For the text-containing cell, return its midpoint in [x, y] coordinate format. 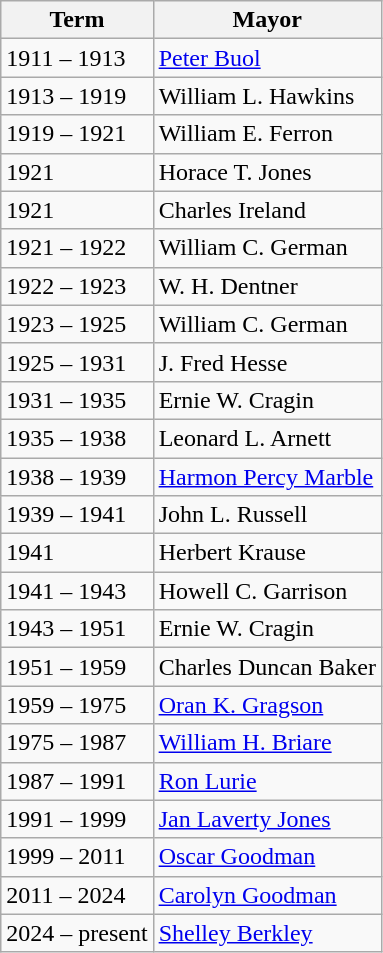
1935 – 1938 [77, 438]
1938 – 1939 [77, 477]
Leonard L. Arnett [267, 438]
Shelley Berkley [267, 933]
1931 – 1935 [77, 400]
1923 – 1925 [77, 324]
Harmon Percy Marble [267, 477]
1913 – 1919 [77, 96]
Howell C. Garrison [267, 591]
2024 – present [77, 933]
Charles Ireland [267, 210]
William H. Briare [267, 743]
Oscar Goodman [267, 857]
1921 – 1922 [77, 248]
1959 – 1975 [77, 705]
1951 – 1959 [77, 667]
William L. Hawkins [267, 96]
J. Fred Hesse [267, 362]
1925 – 1931 [77, 362]
Ron Lurie [267, 781]
1911 – 1913 [77, 58]
2011 – 2024 [77, 895]
William E. Ferron [267, 134]
1943 – 1951 [77, 629]
1941 [77, 553]
W. H. Dentner [267, 286]
Jan Laverty Jones [267, 819]
1999 – 2011 [77, 857]
1987 – 1991 [77, 781]
Horace T. Jones [267, 172]
1919 – 1921 [77, 134]
1922 – 1923 [77, 286]
Mayor [267, 20]
1941 – 1943 [77, 591]
Term [77, 20]
Carolyn Goodman [267, 895]
1975 – 1987 [77, 743]
John L. Russell [267, 515]
Charles Duncan Baker [267, 667]
1939 – 1941 [77, 515]
Oran K. Gragson [267, 705]
Peter Buol [267, 58]
Herbert Krause [267, 553]
1991 – 1999 [77, 819]
